Determine the (X, Y) coordinate at the center of the cell enclosing the given text.  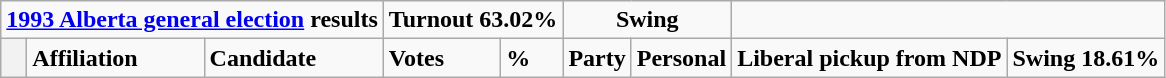
% (532, 58)
Turnout 63.02% (473, 20)
Candidate (294, 58)
Party (597, 58)
Swing (648, 20)
Liberal pickup from NDP (870, 58)
Personal (681, 58)
Swing 18.61% (1086, 58)
Votes (442, 58)
Affiliation (116, 58)
1993 Alberta general election results (192, 20)
